Return the (X, Y) coordinate for the center point of the cell that contains the specified text.  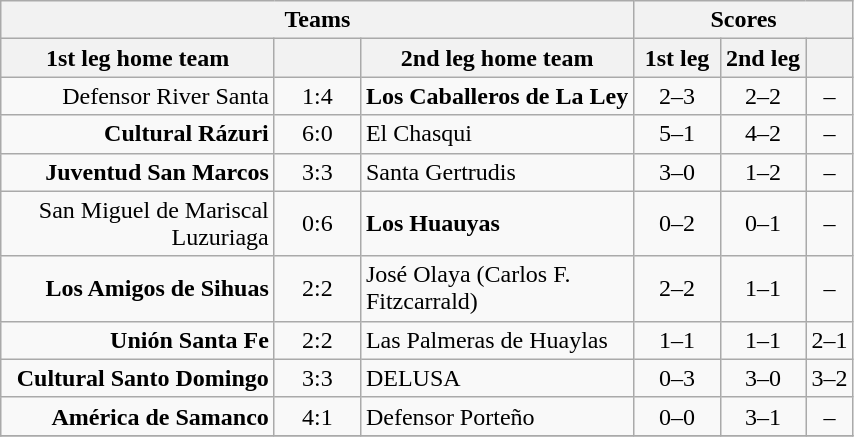
Scores (744, 20)
3–2 (830, 378)
0–2 (677, 224)
San Miguel de Mariscal Luzuriaga (138, 224)
1st leg home team (138, 58)
5–1 (677, 134)
3–1 (763, 416)
Las Palmeras de Huaylas (497, 340)
2–1 (830, 340)
4:1 (317, 416)
1:4 (317, 96)
0:6 (317, 224)
Los Amigos de Sihuas (138, 288)
Los Caballeros de La Ley (497, 96)
América de Samanco (138, 416)
0–3 (677, 378)
Cultural Rázuri (138, 134)
Juventud San Marcos (138, 172)
Defensor Porteño (497, 416)
2–3 (677, 96)
Unión Santa Fe (138, 340)
0–1 (763, 224)
2nd leg home team (497, 58)
1st leg (677, 58)
4–2 (763, 134)
Teams (318, 20)
DELUSA (497, 378)
Los Huauyas (497, 224)
6:0 (317, 134)
Defensor River Santa (138, 96)
Santa Gertrudis (497, 172)
1–2 (763, 172)
2nd leg (763, 58)
José Olaya (Carlos F. Fitzcarrald) (497, 288)
Cultural Santo Domingo (138, 378)
El Chasqui (497, 134)
0–0 (677, 416)
